Locate the cell with the specified text and output its (X, Y) center coordinate. 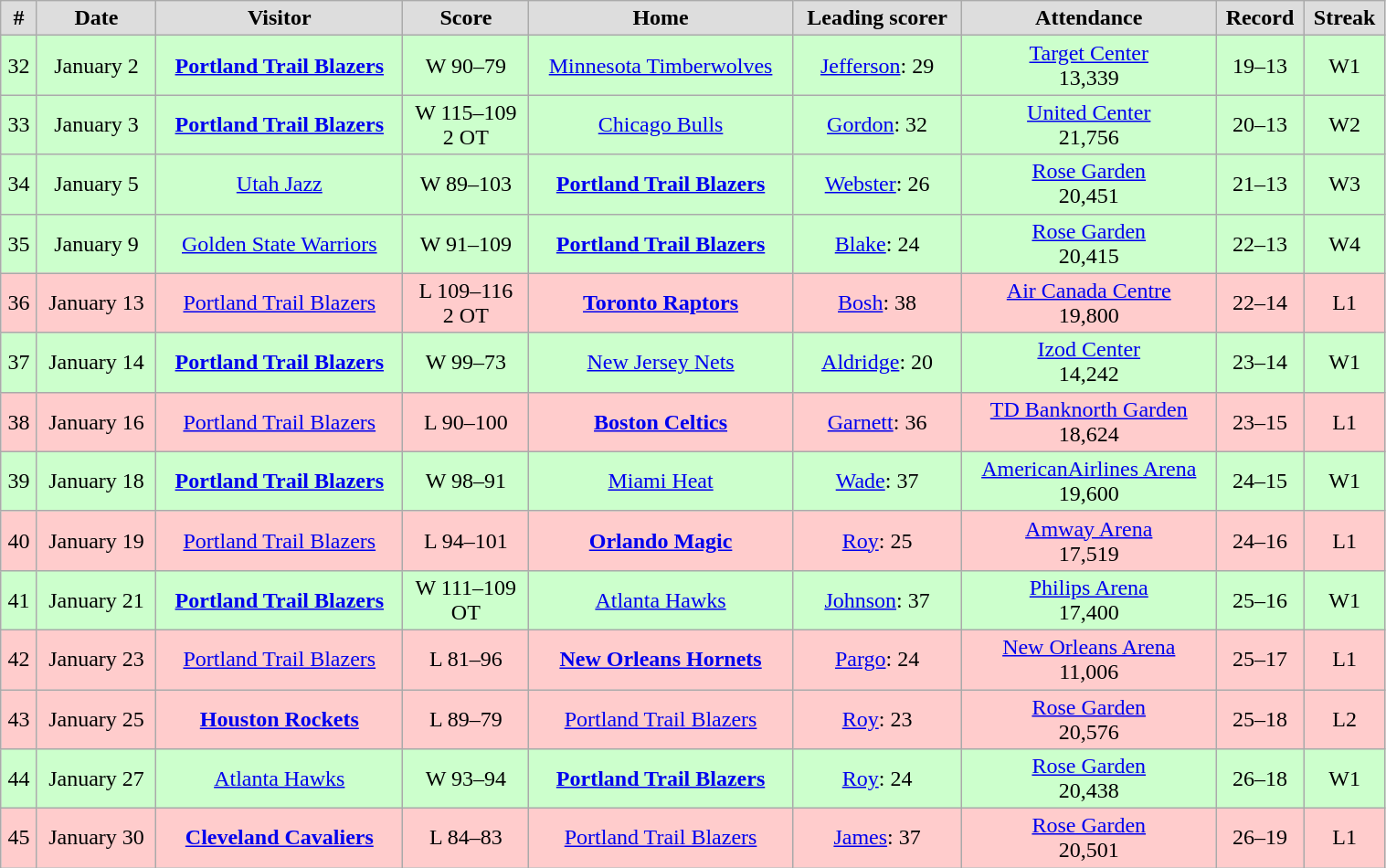
25–16 (1261, 599)
44 (19, 778)
Home (661, 18)
Philips Arena17,400 (1089, 599)
AmericanAirlines Arena19,600 (1089, 481)
22–13 (1261, 243)
United Center21,756 (1089, 124)
L2 (1345, 718)
Score (466, 18)
Roy: 23 (877, 718)
January 9 (96, 243)
Webster: 26 (877, 185)
Toronto Raptors (661, 303)
Rose Garden20,438 (1089, 778)
23–14 (1261, 362)
Pargo: 24 (877, 660)
W4 (1345, 243)
New Jersey Nets (661, 362)
37 (19, 362)
L 84–83 (466, 839)
Chicago Bulls (661, 124)
W3 (1345, 185)
26–19 (1261, 839)
January 21 (96, 599)
January 5 (96, 185)
45 (19, 839)
Minnesota Timberwolves (661, 66)
Streak (1345, 18)
Bosh: 38 (877, 303)
38 (19, 422)
January 25 (96, 718)
34 (19, 185)
43 (19, 718)
January 14 (96, 362)
January 19 (96, 541)
26–18 (1261, 778)
21–13 (1261, 185)
35 (19, 243)
Rose Garden20,576 (1089, 718)
Rose Garden20,415 (1089, 243)
Roy: 24 (877, 778)
Visitor (280, 18)
Rose Garden20,451 (1089, 185)
25–17 (1261, 660)
Roy: 25 (877, 541)
Air Canada Centre19,800 (1089, 303)
36 (19, 303)
W 115–1092 OT (466, 124)
L 90–100 (466, 422)
TD Banknorth Garden18,624 (1089, 422)
New Orleans Arena11,006 (1089, 660)
Jefferson: 29 (877, 66)
W 98–91 (466, 481)
24–16 (1261, 541)
Aldridge: 20 (877, 362)
W 99–73 (466, 362)
25–18 (1261, 718)
Boston Celtics (661, 422)
Rose Garden20,501 (1089, 839)
January 3 (96, 124)
New Orleans Hornets (661, 660)
Garnett: 36 (877, 422)
Johnson: 37 (877, 599)
Wade: 37 (877, 481)
L 89–79 (466, 718)
Orlando Magic (661, 541)
Amway Arena17,519 (1089, 541)
January 18 (96, 481)
Leading scorer (877, 18)
19–13 (1261, 66)
20–13 (1261, 124)
Miami Heat (661, 481)
January 30 (96, 839)
Date (96, 18)
January 2 (96, 66)
Cleveland Cavaliers (280, 839)
41 (19, 599)
Record (1261, 18)
39 (19, 481)
January 27 (96, 778)
W 111–109OT (466, 599)
40 (19, 541)
W2 (1345, 124)
22–14 (1261, 303)
Izod Center14,242 (1089, 362)
23–15 (1261, 422)
42 (19, 660)
Utah Jazz (280, 185)
January 23 (96, 660)
W 91–109 (466, 243)
33 (19, 124)
January 16 (96, 422)
Golden State Warriors (280, 243)
24–15 (1261, 481)
Attendance (1089, 18)
L 81–96 (466, 660)
32 (19, 66)
L 94–101 (466, 541)
James: 37 (877, 839)
Blake: 24 (877, 243)
L 109–1162 OT (466, 303)
# (19, 18)
W 90–79 (466, 66)
January 13 (96, 303)
Target Center13,339 (1089, 66)
W 89–103 (466, 185)
W 93–94 (466, 778)
Houston Rockets (280, 718)
Gordon: 32 (877, 124)
